Find where the given text appears and provide that cell's center as (X, Y) coordinate. 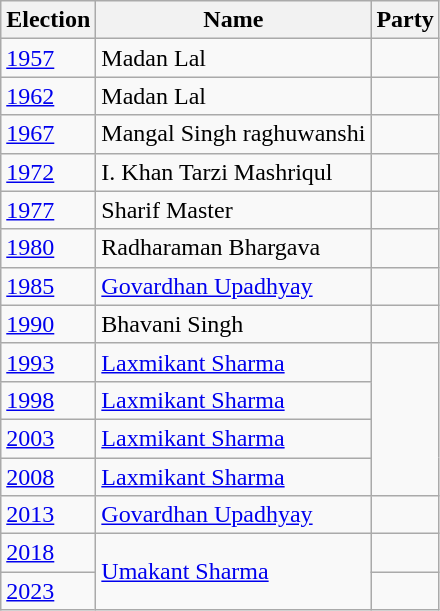
Election (48, 20)
I. Khan Tarzi Mashriqul (234, 172)
1977 (48, 210)
1990 (48, 324)
1998 (48, 400)
Umakant Sharma (234, 572)
2008 (48, 477)
Radharaman Bhargava (234, 248)
1980 (48, 248)
2018 (48, 553)
2013 (48, 515)
Party (405, 20)
1972 (48, 172)
Name (234, 20)
1957 (48, 58)
Bhavani Singh (234, 324)
1967 (48, 134)
1993 (48, 362)
1985 (48, 286)
1962 (48, 96)
Mangal Singh raghuwanshi (234, 134)
2023 (48, 591)
Sharif Master (234, 210)
2003 (48, 438)
